Output the (x, y) coordinate of the center of the cell containing the given text.  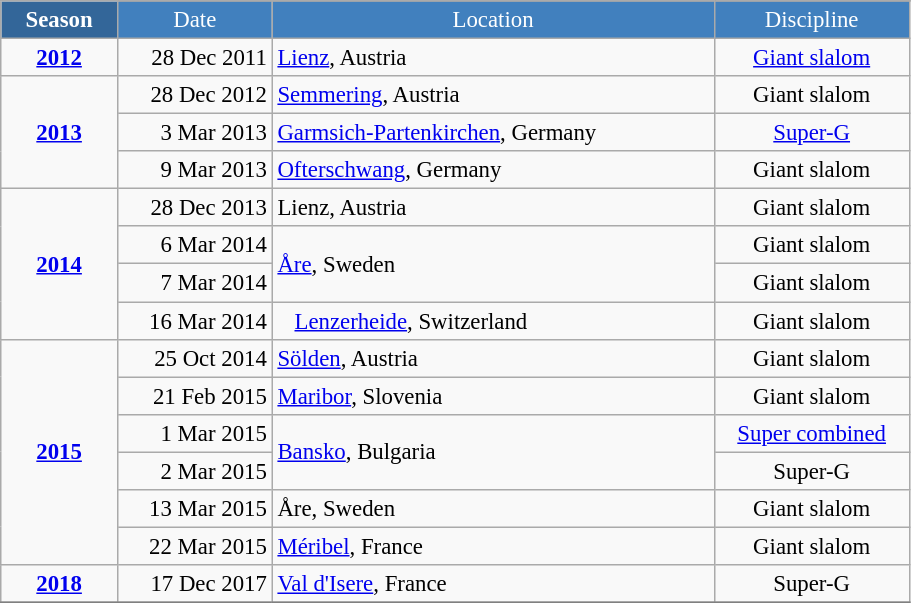
6 Mar 2014 (194, 245)
2012 (60, 58)
28 Dec 2013 (194, 208)
Maribor, Slovenia (493, 396)
Lenzerheide, Switzerland (493, 321)
Season (60, 20)
Semmering, Austria (493, 95)
25 Oct 2014 (194, 358)
1 Mar 2015 (194, 433)
9 Mar 2013 (194, 170)
2014 (60, 264)
Discipline (812, 20)
28 Dec 2012 (194, 95)
Méribel, France (493, 546)
Garmsich-Partenkirchen, Germany (493, 133)
13 Mar 2015 (194, 509)
Super combined (812, 433)
7 Mar 2014 (194, 283)
2018 (60, 584)
Bansko, Bulgaria (493, 452)
2013 (60, 132)
2015 (60, 452)
Location (493, 20)
Date (194, 20)
3 Mar 2013 (194, 133)
17 Dec 2017 (194, 584)
22 Mar 2015 (194, 546)
21 Feb 2015 (194, 396)
2 Mar 2015 (194, 471)
16 Mar 2014 (194, 321)
28 Dec 2011 (194, 58)
Val d'Isere, France (493, 584)
Sölden, Austria (493, 358)
Ofterschwang, Germany (493, 170)
